From the cell containing the given text, extract its center point as (X, Y) coordinate. 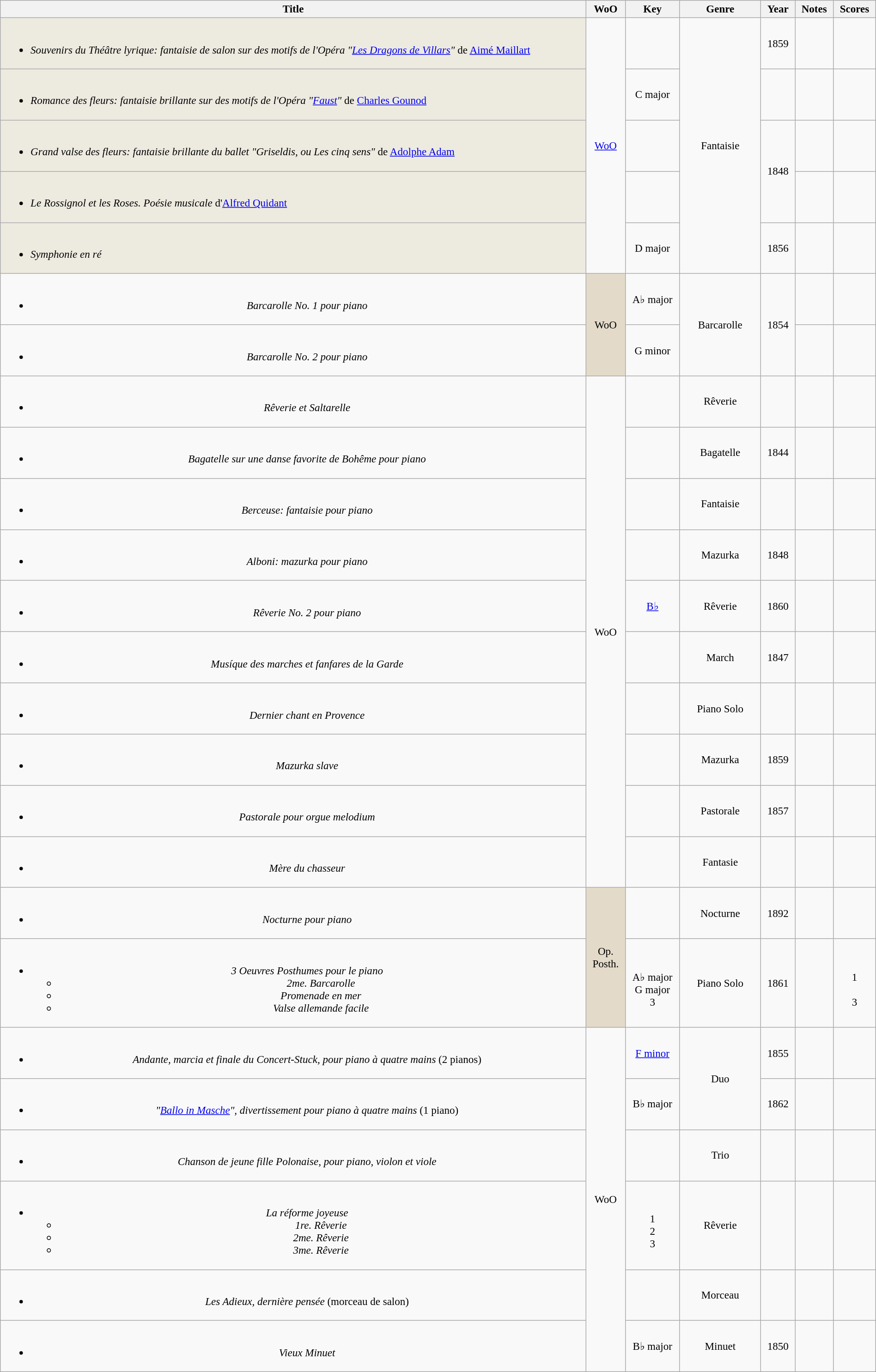
1857 (778, 811)
A♭ major (652, 299)
Bagatelle sur une danse favorite de Bohême pour piano (293, 453)
Trio (720, 1156)
F minor (652, 1053)
Andante, marcia et finale du Concert-Stuck, pour piano à quatre mains (2 pianos) (293, 1053)
Nocturne pour piano (293, 914)
Chanson de jeune fille Polonaise, pour piano, violon et viole (293, 1156)
Pastorale pour orgue melodium (293, 811)
Souvenirs du Théâtre lyrique: fantaisie de salon sur des motifs de l'Opéra "Les Dragons de Villars" de Aimé Maillart (293, 43)
Musíque des marches et fanfares de la Garde (293, 658)
1855 (778, 1053)
Mère du chasseur (293, 862)
La réforme joyeuse1re. Rêverie2me. Rêverie3me. Rêverie (293, 1226)
Les Adieux, dernière pensée (morceau de salon) (293, 1295)
Barcarolle No. 2 pour piano (293, 350)
Mazurka slave (293, 760)
Scores (855, 9)
Barcarolle (720, 325)
Pastorale (720, 811)
Bagatelle (720, 453)
1850 (778, 1346)
Nocturne (720, 914)
Alboni: mazurka pour piano (293, 555)
Berceuse: fantaisie pour piano (293, 504)
Rêverie et Saltarelle (293, 402)
B♭ (652, 606)
Le Rossignol et les Roses. Poésie musicale d'Alfred Quidant (293, 197)
Morceau (720, 1295)
13 (855, 983)
D major (652, 249)
Minuet (720, 1346)
1861 (778, 983)
Genre (720, 9)
Romance des fleurs: fantaisie brillante sur des motifs de l'Opéra "Faust" de Charles Gounod (293, 95)
Grand valse des fleurs: fantaisie brillante du ballet "Griseldis, ou Les cinq sens" de Adolphe Adam (293, 146)
1844 (778, 453)
Rêverie No. 2 pour piano (293, 606)
Vieux Minuet (293, 1346)
Key (652, 9)
Notes (814, 9)
1856 (778, 249)
Symphonie en ré (293, 249)
March (720, 658)
1847 (778, 658)
Title (293, 9)
1892 (778, 914)
Duo (720, 1079)
C major (652, 95)
1860 (778, 606)
Barcarolle No. 1 pour piano (293, 299)
1854 (778, 325)
Dernier chant en Provence (293, 709)
G minor (652, 350)
3 Oeuvres Posthumes pour le piano2me. BarcarollePromenade en merValse allemande facile (293, 983)
A♭ majorG major3 (652, 983)
"Ballo in Masche", divertissement pour piano à quatre mains (1 piano) (293, 1104)
Year (778, 9)
Fantasie (720, 862)
Op. Posth. (605, 958)
1862 (778, 1104)
123 (652, 1226)
